Return the (X, Y) coordinate for the center point of the cell that contains the specified text.  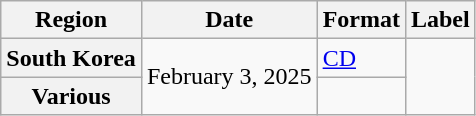
Region (72, 20)
February 3, 2025 (229, 77)
Date (229, 20)
Various (72, 96)
Label (440, 20)
South Korea (72, 58)
Format (361, 20)
CD (361, 58)
